Return (x, y) of the center of cell containing provided text 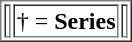
† = Series (66, 20)
